Return (X, Y) of the center of cell containing provided text 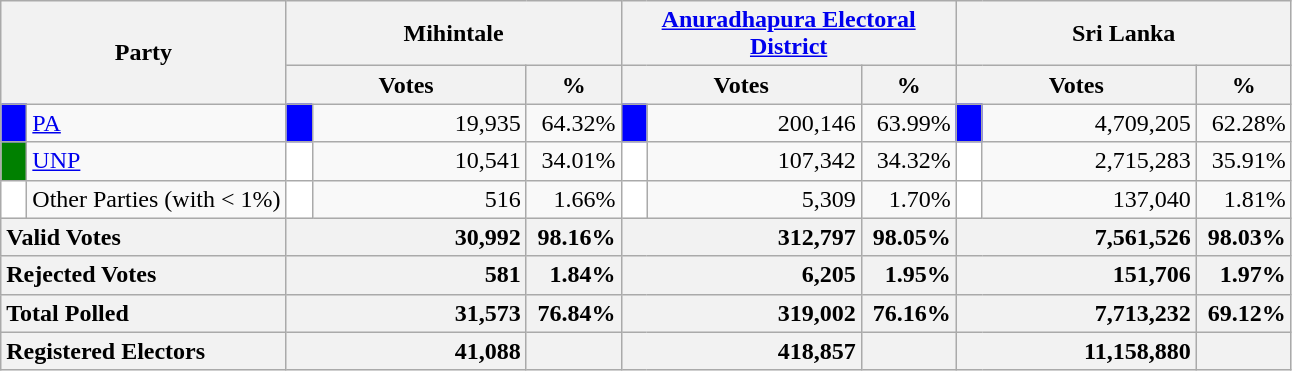
200,146 (754, 123)
11,158,880 (1076, 351)
Registered Electors (144, 351)
41,088 (406, 351)
Rejected Votes (144, 275)
418,857 (741, 351)
19,935 (419, 123)
7,713,232 (1076, 313)
581 (406, 275)
1.95% (908, 275)
34.01% (574, 161)
Sri Lanka (1124, 34)
10,541 (419, 161)
137,040 (1089, 199)
34.32% (908, 161)
62.28% (1244, 123)
6,205 (741, 275)
5,309 (754, 199)
1.84% (574, 275)
98.03% (1244, 237)
69.12% (1244, 313)
UNP (156, 161)
98.05% (908, 237)
Anuradhapura Electoral District (788, 34)
76.16% (908, 313)
Valid Votes (144, 237)
107,342 (754, 161)
35.91% (1244, 161)
98.16% (574, 237)
2,715,283 (1089, 161)
1.81% (1244, 199)
4,709,205 (1089, 123)
1.97% (1244, 275)
319,002 (741, 313)
151,706 (1076, 275)
Mihintale (454, 34)
Total Polled (144, 313)
31,573 (406, 313)
1.66% (574, 199)
Party (144, 52)
PA (156, 123)
63.99% (908, 123)
516 (419, 199)
312,797 (741, 237)
7,561,526 (1076, 237)
Other Parties (with < 1%) (156, 199)
30,992 (406, 237)
1.70% (908, 199)
76.84% (574, 313)
64.32% (574, 123)
